Provide the (x, y) coordinate of the cell's center where the given text is located.  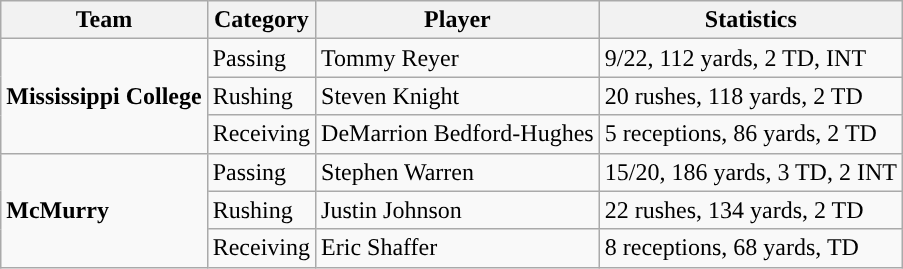
Player (458, 20)
Category (261, 20)
8 receptions, 68 yards, TD (750, 248)
15/20, 186 yards, 3 TD, 2 INT (750, 172)
22 rushes, 134 yards, 2 TD (750, 210)
20 rushes, 118 yards, 2 TD (750, 96)
Steven Knight (458, 96)
DeMarrion Bedford-Hughes (458, 134)
Team (104, 20)
9/22, 112 yards, 2 TD, INT (750, 58)
Tommy Reyer (458, 58)
McMurry (104, 210)
Justin Johnson (458, 210)
Stephen Warren (458, 172)
Mississippi College (104, 96)
Statistics (750, 20)
5 receptions, 86 yards, 2 TD (750, 134)
Eric Shaffer (458, 248)
